Find where the given text appears and provide that cell's center as (X, Y) coordinate. 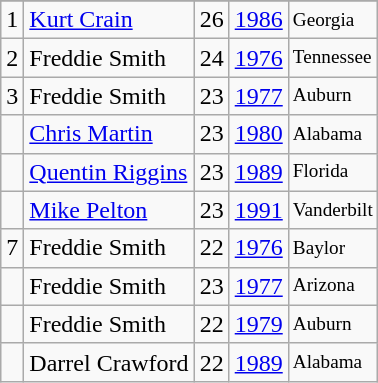
2 (12, 58)
Baylor (332, 248)
1991 (258, 210)
26 (212, 20)
Kurt Crain (109, 20)
7 (12, 248)
Mike Pelton (109, 210)
Darrel Crawford (109, 362)
1 (12, 20)
3 (12, 96)
1986 (258, 20)
Tennessee (332, 58)
Chris Martin (109, 134)
Florida (332, 172)
1979 (258, 324)
24 (212, 58)
Georgia (332, 20)
Arizona (332, 286)
1980 (258, 134)
Quentin Riggins (109, 172)
Vanderbilt (332, 210)
